Find where the given text appears and provide that cell's center as (x, y) coordinate. 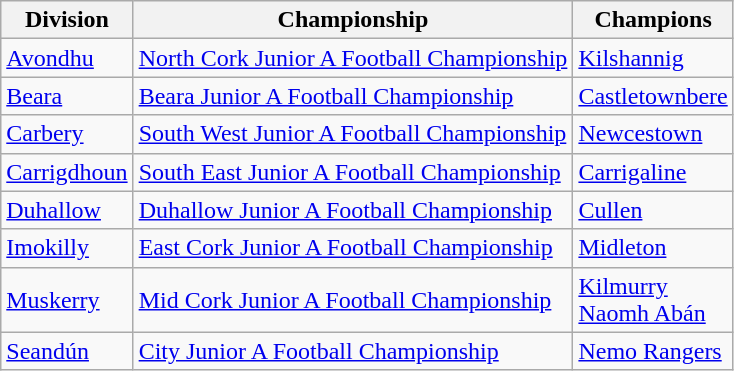
Mid Cork Junior A Football Championship (353, 300)
KilmurryNaomh Abán (653, 300)
Carbery (67, 134)
Midleton (653, 248)
Beara Junior A Football Championship (353, 96)
South East Junior A Football Championship (353, 172)
Champions (653, 20)
Division (67, 20)
Nemo Rangers (653, 351)
City Junior A Football Championship (353, 351)
Avondhu (67, 58)
Beara (67, 96)
Duhallow Junior A Football Championship (353, 210)
Duhallow (67, 210)
Castletownbere (653, 96)
Newcestown (653, 134)
Seandún (67, 351)
Cullen (653, 210)
South West Junior A Football Championship (353, 134)
Kilshannig (653, 58)
Imokilly (67, 248)
Muskerry (67, 300)
East Cork Junior A Football Championship (353, 248)
Carrigaline (653, 172)
North Cork Junior A Football Championship (353, 58)
Championship (353, 20)
Carrigdhoun (67, 172)
